Detect which cell encompasses the target text, then output its (x, y) center coordinate. 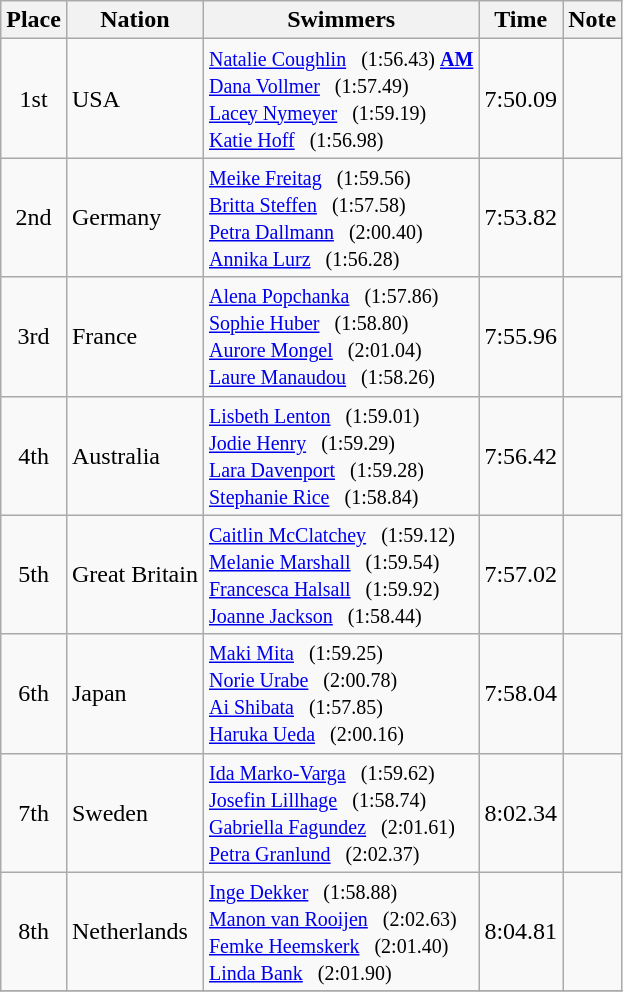
Nation (134, 20)
Alena Popchanka (1:57.86) Sophie Huber (1:58.80) Aurore Mongel (2:01.04) Laure Manaudou (1:58.26) (340, 336)
France (134, 336)
8:02.34 (521, 812)
7:57.02 (521, 574)
Note (592, 20)
Japan (134, 694)
7:50.09 (521, 98)
4th (34, 456)
5th (34, 574)
Time (521, 20)
Lisbeth Lenton (1:59.01) Jodie Henry (1:59.29) Lara Davenport (1:59.28) Stephanie Rice (1:58.84) (340, 456)
7:53.82 (521, 218)
Meike Freitag (1:59.56) Britta Steffen (1:57.58) Petra Dallmann (2:00.40) Annika Lurz (1:56.28) (340, 218)
3rd (34, 336)
Inge Dekker (1:58.88) Manon van Rooijen (2:02.63) Femke Heemskerk (2:01.40) Linda Bank (2:01.90) (340, 932)
Caitlin McClatchey (1:59.12) Melanie Marshall (1:59.54) Francesca Halsall (1:59.92) Joanne Jackson (1:58.44) (340, 574)
8th (34, 932)
7th (34, 812)
8:04.81 (521, 932)
USA (134, 98)
6th (34, 694)
Place (34, 20)
1st (34, 98)
Natalie Coughlin (1:56.43) AM Dana Vollmer (1:57.49) Lacey Nymeyer (1:59.19) Katie Hoff (1:56.98) (340, 98)
Netherlands (134, 932)
Germany (134, 218)
Maki Mita (1:59.25) Norie Urabe (2:00.78) Ai Shibata (1:57.85) Haruka Ueda (2:00.16) (340, 694)
Swimmers (340, 20)
Australia (134, 456)
Sweden (134, 812)
7:56.42 (521, 456)
Ida Marko-Varga (1:59.62) Josefin Lillhage (1:58.74) Gabriella Fagundez (2:01.61) Petra Granlund (2:02.37) (340, 812)
Great Britain (134, 574)
7:55.96 (521, 336)
2nd (34, 218)
7:58.04 (521, 694)
